Output the (X, Y) coordinate of the center of the cell containing the given text.  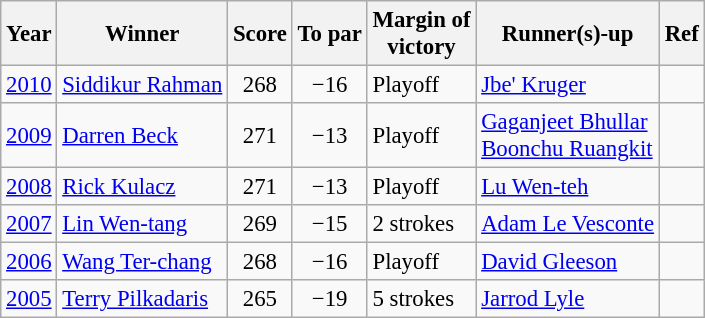
Runner(s)-up (568, 34)
Adam Le Vesconte (568, 224)
2007 (29, 224)
Gaganjeet Bhullar Boonchu Ruangkit (568, 136)
Jbe' Kruger (568, 85)
2 strokes (422, 224)
2010 (29, 85)
Wang Ter-chang (142, 262)
To par (330, 34)
Siddikur Rahman (142, 85)
Winner (142, 34)
−19 (330, 299)
2005 (29, 299)
Terry Pilkadaris (142, 299)
269 (260, 224)
5 strokes (422, 299)
2009 (29, 136)
Margin ofvictory (422, 34)
Darren Beck (142, 136)
David Gleeson (568, 262)
265 (260, 299)
2008 (29, 187)
2006 (29, 262)
Score (260, 34)
Lu Wen-teh (568, 187)
−15 (330, 224)
Jarrod Lyle (568, 299)
Rick Kulacz (142, 187)
Ref (682, 34)
Lin Wen-tang (142, 224)
Year (29, 34)
